Locate the cell with the specified text and output its [X, Y] center coordinate. 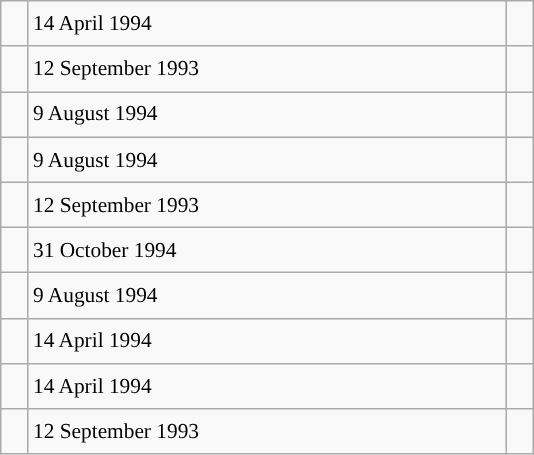
31 October 1994 [267, 250]
